Search for the cell housing the specified text and yield its (x, y) center coordinate. 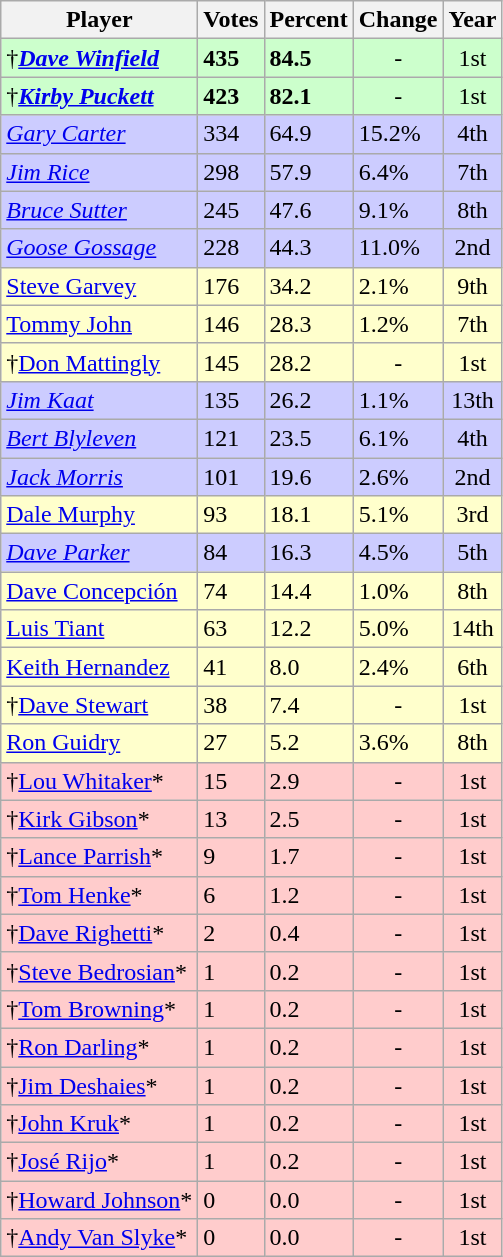
4.5% (398, 553)
1.7 (308, 857)
57.9 (308, 172)
228 (231, 248)
6th (472, 667)
9 (231, 857)
12.2 (308, 629)
135 (231, 400)
†Kirk Gibson* (100, 819)
†Don Mattingly (100, 362)
28.2 (308, 362)
26.2 (308, 400)
41 (231, 667)
74 (231, 591)
Votes (231, 20)
1.2% (398, 324)
146 (231, 324)
†Lou Whitaker* (100, 781)
423 (231, 96)
†José Rijo* (100, 1162)
†Dave Stewart (100, 705)
63 (231, 629)
13 (231, 819)
8.0 (308, 667)
6.4% (398, 172)
6.1% (398, 438)
93 (231, 515)
14th (472, 629)
298 (231, 172)
121 (231, 438)
Tommy John (100, 324)
3.6% (398, 743)
82.1 (308, 96)
11.0% (398, 248)
2.6% (398, 477)
Year (472, 20)
1.1% (398, 400)
Goose Gossage (100, 248)
2.9 (308, 781)
†Tom Browning* (100, 1009)
9.1% (398, 210)
Gary Carter (100, 134)
0.4 (308, 933)
3rd (472, 515)
†Ron Darling* (100, 1047)
334 (231, 134)
9th (472, 286)
5.2 (308, 743)
5th (472, 553)
Change (398, 20)
1.0% (398, 591)
18.1 (308, 515)
84 (231, 553)
19.6 (308, 477)
Bruce Sutter (100, 210)
435 (231, 58)
245 (231, 210)
2 (231, 933)
Keith Hernandez (100, 667)
2.4% (398, 667)
38 (231, 705)
Dave Parker (100, 553)
5.1% (398, 515)
Steve Garvey (100, 286)
1.2 (308, 895)
†Andy Van Slyke* (100, 1238)
Luis Tiant (100, 629)
5.0% (398, 629)
64.9 (308, 134)
†Tom Henke* (100, 895)
Bert Blyleven (100, 438)
15 (231, 781)
47.6 (308, 210)
Jack Morris (100, 477)
Jim Kaat (100, 400)
†Dave Righetti* (100, 933)
†Lance Parrish* (100, 857)
Dale Murphy (100, 515)
†Jim Deshaies* (100, 1085)
176 (231, 286)
27 (231, 743)
Player (100, 20)
13th (472, 400)
†Howard Johnson* (100, 1200)
34.2 (308, 286)
101 (231, 477)
†Steve Bedrosian* (100, 971)
Jim Rice (100, 172)
28.3 (308, 324)
Dave Concepción (100, 591)
84.5 (308, 58)
145 (231, 362)
16.3 (308, 553)
14.4 (308, 591)
2.5 (308, 819)
6 (231, 895)
2.1% (398, 286)
†John Kruk* (100, 1124)
23.5 (308, 438)
†Kirby Puckett (100, 96)
†Dave Winfield (100, 58)
Percent (308, 20)
Ron Guidry (100, 743)
44.3 (308, 248)
7.4 (308, 705)
15.2% (398, 134)
